Determine the (X, Y) coordinate at the center of the cell enclosing the given text.  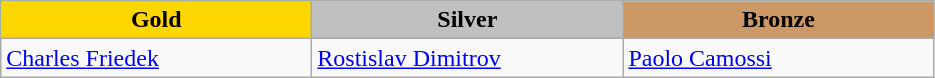
Charles Friedek (156, 58)
Gold (156, 20)
Paolo Camossi (778, 58)
Silver (468, 20)
Bronze (778, 20)
Rostislav Dimitrov (468, 58)
